For the text-containing cell, return its midpoint in [X, Y] coordinate format. 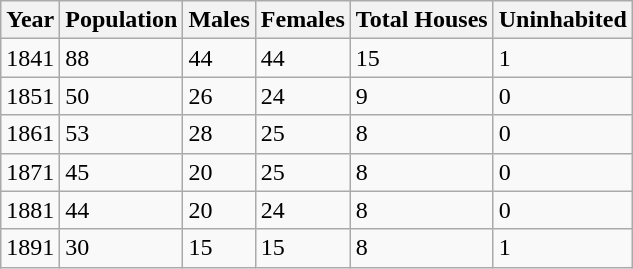
1891 [30, 248]
45 [122, 172]
Females [302, 20]
Year [30, 20]
Population [122, 20]
9 [422, 96]
1841 [30, 58]
Uninhabited [562, 20]
30 [122, 248]
1881 [30, 210]
50 [122, 96]
53 [122, 134]
Total Houses [422, 20]
1871 [30, 172]
28 [219, 134]
88 [122, 58]
1861 [30, 134]
Males [219, 20]
1851 [30, 96]
26 [219, 96]
